Capture the cell that displays the provided text and extract its (X, Y) central coordinate. 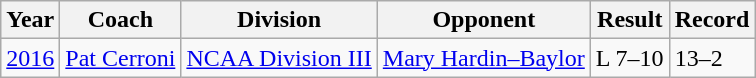
2016 (30, 58)
Result (630, 20)
Year (30, 20)
Division (279, 20)
Record (712, 20)
13–2 (712, 58)
NCAA Division III (279, 58)
Opponent (484, 20)
Coach (120, 20)
Mary Hardin–Baylor (484, 58)
L 7–10 (630, 58)
Pat Cerroni (120, 58)
